Find where the given text appears and provide that cell's center as [x, y] coordinate. 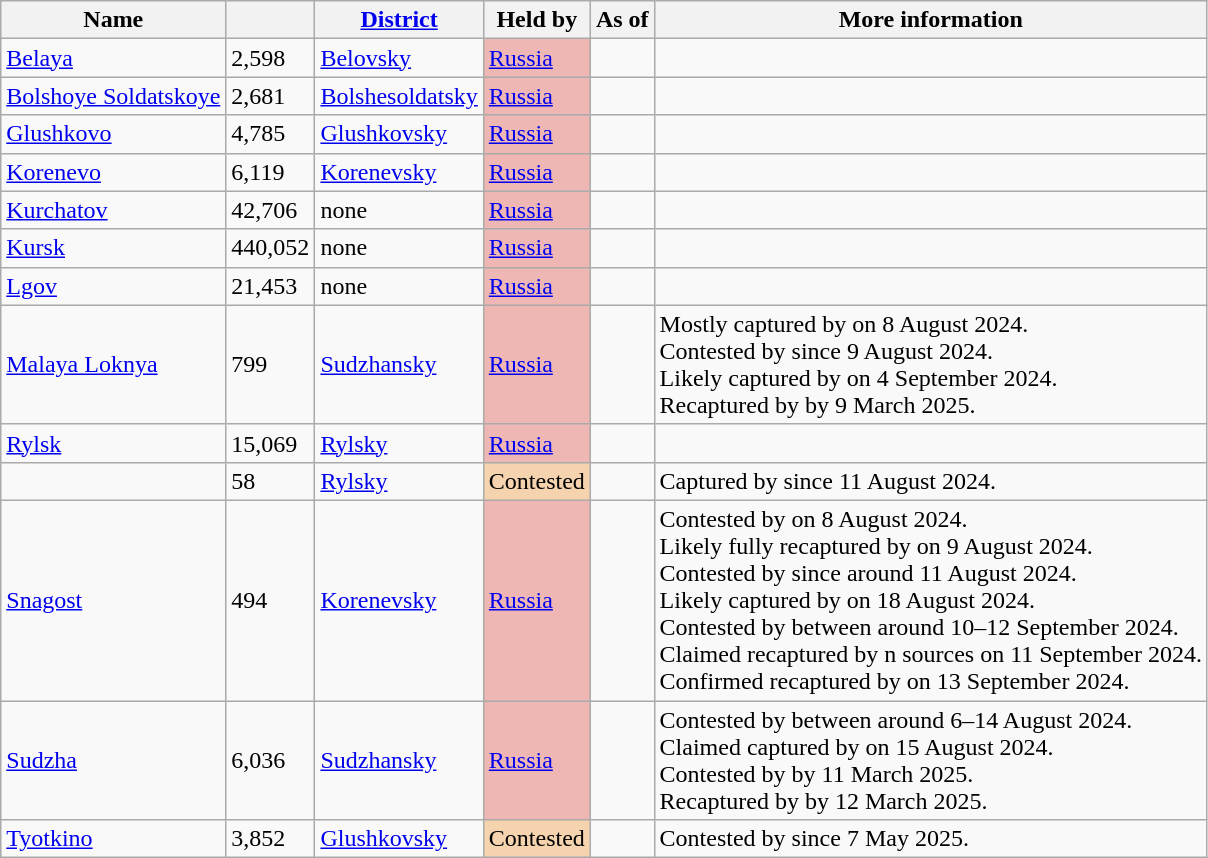
District [399, 20]
Glushkovo [114, 134]
42,706 [270, 210]
440,052 [270, 248]
Kursk [114, 248]
Malaya Loknya [114, 364]
Contested by between around 6–14 August 2024.Claimed captured by on 15 August 2024.Contested by by 11 March 2025.Recaptured by by 12 March 2025. [930, 760]
2,681 [270, 96]
Contested by since 7 May 2025. [930, 839]
Mostly captured by on 8 August 2024.Contested by since 9 August 2024.Likely captured by on 4 September 2024.Recaptured by by 9 March 2025. [930, 364]
Sudzha [114, 760]
Korenevo [114, 172]
As of [622, 20]
21,453 [270, 286]
Bolshesoldatsky [399, 96]
Snagost [114, 600]
Name [114, 20]
494 [270, 600]
Captured by since 11 August 2024. [930, 481]
3,852 [270, 839]
58 [270, 481]
Belaya [114, 58]
2,598 [270, 58]
4,785 [270, 134]
Belovsky [399, 58]
More information [930, 20]
15,069 [270, 443]
Held by [536, 20]
Kurchatov [114, 210]
6,036 [270, 760]
Lgov [114, 286]
Rylsk [114, 443]
Bolshoye Soldatskoye [114, 96]
Tyotkino [114, 839]
6,119 [270, 172]
799 [270, 364]
